Locate the cell with the specified text and output its [X, Y] center coordinate. 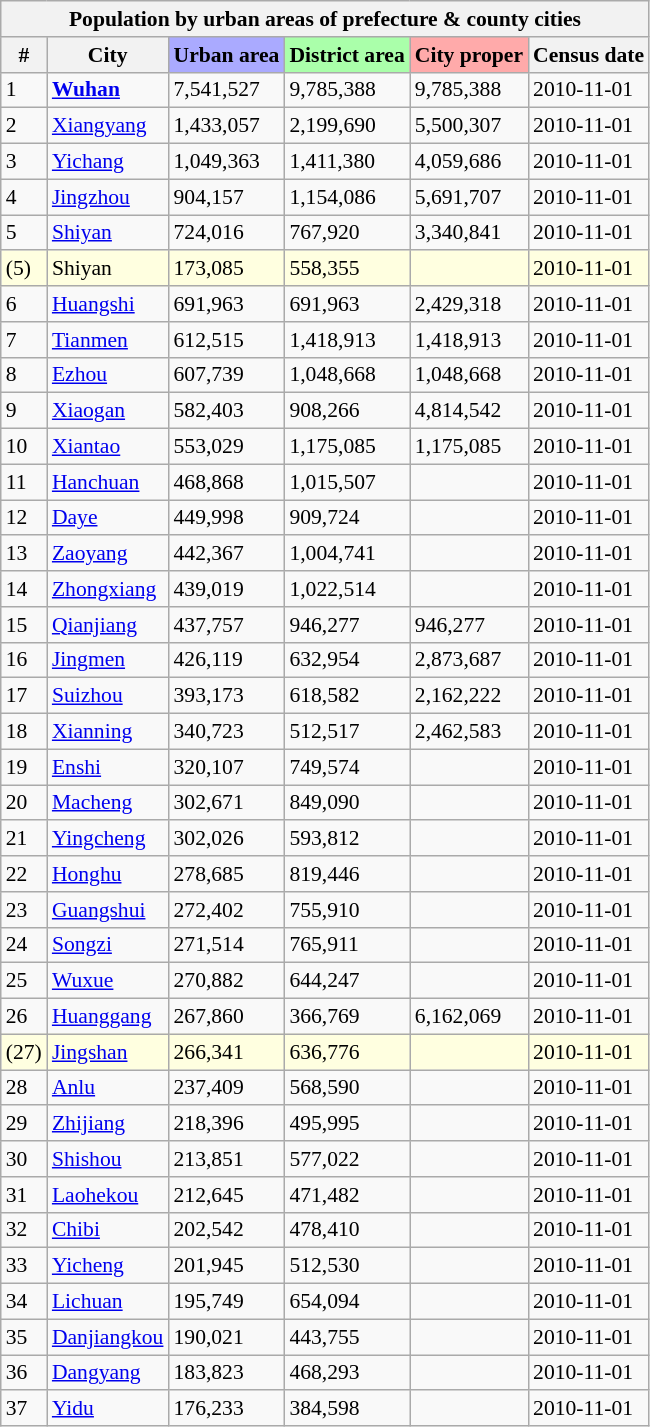
Yicheng [108, 1266]
553,029 [226, 447]
749,574 [346, 767]
20 [24, 803]
302,026 [226, 839]
# [24, 55]
Chibi [108, 1230]
36 [24, 1373]
24 [24, 945]
19 [24, 767]
1,433,057 [226, 126]
1,022,514 [346, 589]
Songzi [108, 945]
15 [24, 625]
512,530 [346, 1266]
Honghu [108, 874]
34 [24, 1302]
384,598 [346, 1409]
26 [24, 1017]
2 [24, 126]
Tianmen [108, 340]
Yichang [108, 162]
237,409 [226, 1088]
Jingmen [108, 660]
213,851 [226, 1159]
618,582 [346, 696]
18 [24, 732]
Xianning [108, 732]
Daye [108, 518]
Lichuan [108, 1302]
439,019 [226, 589]
29 [24, 1124]
1,411,380 [346, 162]
4 [24, 197]
2,429,318 [469, 304]
35 [24, 1337]
195,749 [226, 1302]
908,266 [346, 411]
Shishou [108, 1159]
271,514 [226, 945]
1,049,363 [226, 162]
190,021 [226, 1337]
13 [24, 554]
Xiaogan [108, 411]
Jingzhou [108, 197]
(27) [24, 1052]
5,691,707 [469, 197]
32 [24, 1230]
612,515 [226, 340]
14 [24, 589]
Wuxue [108, 981]
909,724 [346, 518]
183,823 [226, 1373]
2,162,222 [469, 696]
267,860 [226, 1017]
21 [24, 839]
City [108, 55]
442,367 [226, 554]
5 [24, 233]
7 [24, 340]
Danjiangkou [108, 1337]
468,293 [346, 1373]
654,094 [346, 1302]
Zaoyang [108, 554]
31 [24, 1195]
2,873,687 [469, 660]
1,004,741 [346, 554]
Yidu [108, 1409]
393,173 [226, 696]
8 [24, 375]
582,403 [226, 411]
176,233 [226, 1409]
Laohekou [108, 1195]
(5) [24, 269]
Xiangyang [108, 126]
5,500,307 [469, 126]
437,757 [226, 625]
1 [24, 90]
2,199,690 [346, 126]
270,882 [226, 981]
2,462,583 [469, 732]
Enshi [108, 767]
District area [346, 55]
Huangshi [108, 304]
632,954 [346, 660]
4,059,686 [469, 162]
Dangyang [108, 1373]
512,517 [346, 732]
Jingshan [108, 1052]
Population by urban areas of prefecture & county cities [325, 19]
340,723 [226, 732]
755,910 [346, 910]
767,920 [346, 233]
9 [24, 411]
212,645 [226, 1195]
3,340,841 [469, 233]
471,482 [346, 1195]
7,541,527 [226, 90]
37 [24, 1409]
819,446 [346, 874]
3 [24, 162]
272,402 [226, 910]
Zhijiang [108, 1124]
Macheng [108, 803]
6 [24, 304]
266,341 [226, 1052]
302,671 [226, 803]
17 [24, 696]
Urban area [226, 55]
468,868 [226, 482]
849,090 [346, 803]
Zhongxiang [108, 589]
1,015,507 [346, 482]
607,739 [226, 375]
23 [24, 910]
593,812 [346, 839]
Yingcheng [108, 839]
278,685 [226, 874]
644,247 [346, 981]
426,119 [226, 660]
Ezhou [108, 375]
904,157 [226, 197]
City proper [469, 55]
4,814,542 [469, 411]
202,542 [226, 1230]
33 [24, 1266]
28 [24, 1088]
Guangshui [108, 910]
Xiantao [108, 447]
30 [24, 1159]
Census date [588, 55]
765,911 [346, 945]
478,410 [346, 1230]
636,776 [346, 1052]
10 [24, 447]
16 [24, 660]
1,154,086 [346, 197]
495,995 [346, 1124]
558,355 [346, 269]
577,022 [346, 1159]
218,396 [226, 1124]
25 [24, 981]
Huanggang [108, 1017]
Wuhan [108, 90]
22 [24, 874]
201,945 [226, 1266]
443,755 [346, 1337]
Suizhou [108, 696]
6,162,069 [469, 1017]
320,107 [226, 767]
449,998 [226, 518]
724,016 [226, 233]
366,769 [346, 1017]
11 [24, 482]
12 [24, 518]
Qianjiang [108, 625]
Hanchuan [108, 482]
173,085 [226, 269]
Anlu [108, 1088]
568,590 [346, 1088]
